Pinpoint the cell where the given text exists, returning its [X, Y] midpoint coordinate. 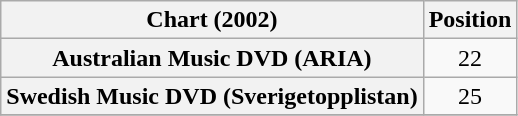
Position [470, 20]
22 [470, 58]
Australian Music DVD (ARIA) [212, 58]
Swedish Music DVD (Sverigetopplistan) [212, 96]
25 [470, 96]
Chart (2002) [212, 20]
